Capture the cell that displays the provided text and extract its (X, Y) central coordinate. 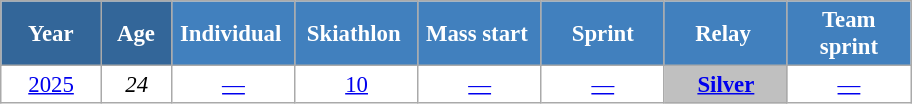
2025 (52, 85)
Relay (726, 34)
Mass start (480, 34)
Individual (234, 34)
Year (52, 34)
Sprint (602, 34)
Team sprint (848, 34)
Silver (726, 85)
24 (136, 85)
Age (136, 34)
Skiathlon (356, 34)
10 (356, 85)
